Identify which cell holds the provided text, then report its [x, y] central coordinate. 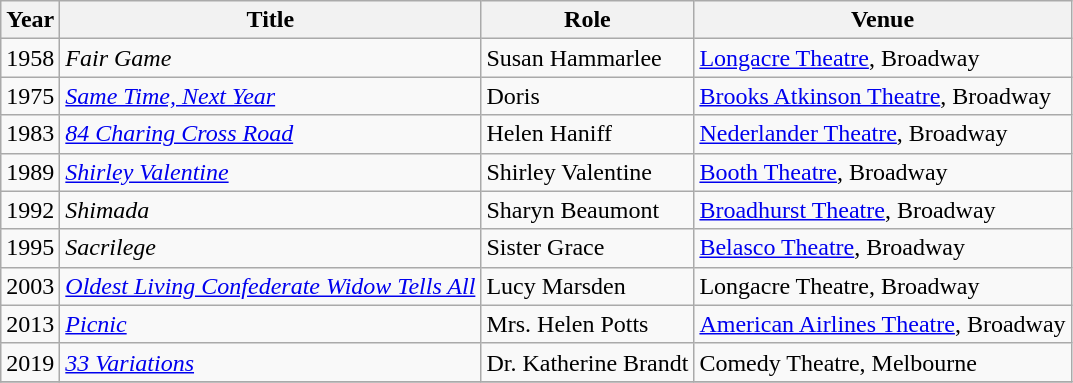
Broadhurst Theatre, Broadway [882, 210]
Oldest Living Confederate Widow Tells All [270, 286]
1958 [30, 58]
33 Variations [270, 362]
Shimada [270, 210]
Nederlander Theatre, Broadway [882, 134]
Venue [882, 20]
Lucy Marsden [588, 286]
Helen Haniff [588, 134]
1983 [30, 134]
Year [30, 20]
2013 [30, 324]
Sacrilege [270, 248]
Role [588, 20]
Fair Game [270, 58]
Comedy Theatre, Melbourne [882, 362]
Belasco Theatre, Broadway [882, 248]
Dr. Katherine Brandt [588, 362]
1975 [30, 96]
Title [270, 20]
1992 [30, 210]
2003 [30, 286]
Susan Hammarlee [588, 58]
84 Charing Cross Road [270, 134]
Doris [588, 96]
Mrs. Helen Potts [588, 324]
1995 [30, 248]
1989 [30, 172]
Same Time, Next Year [270, 96]
2019 [30, 362]
Sister Grace [588, 248]
Sharyn Beaumont [588, 210]
Booth Theatre, Broadway [882, 172]
Picnic [270, 324]
Brooks Atkinson Theatre, Broadway [882, 96]
American Airlines Theatre, Broadway [882, 324]
